Determine the (x, y) coordinate at the center of the cell enclosing the given text.  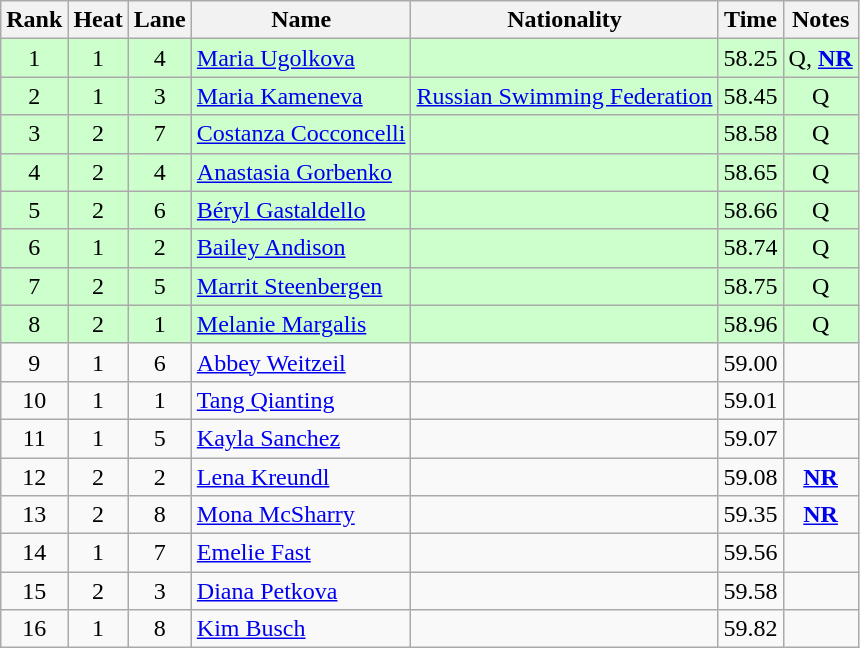
Russian Swimming Federation (564, 96)
Name (301, 20)
59.82 (750, 629)
58.96 (750, 324)
58.65 (750, 172)
Notes (820, 20)
Time (750, 20)
Rank (34, 20)
Tang Qianting (301, 400)
Kim Busch (301, 629)
Maria Ugolkova (301, 58)
Emelie Fast (301, 553)
Maria Kameneva (301, 96)
12 (34, 477)
Mona McSharry (301, 515)
Nationality (564, 20)
10 (34, 400)
59.35 (750, 515)
58.66 (750, 210)
Diana Petkova (301, 591)
14 (34, 553)
Q, NR (820, 58)
59.00 (750, 362)
Heat (98, 20)
13 (34, 515)
9 (34, 362)
Abbey Weitzeil (301, 362)
Béryl Gastaldello (301, 210)
Anastasia Gorbenko (301, 172)
58.75 (750, 286)
59.07 (750, 438)
Lane (160, 20)
59.58 (750, 591)
Melanie Margalis (301, 324)
11 (34, 438)
58.74 (750, 248)
Marrit Steenbergen (301, 286)
16 (34, 629)
Costanza Cocconcelli (301, 134)
59.01 (750, 400)
58.25 (750, 58)
59.56 (750, 553)
Lena Kreundl (301, 477)
59.08 (750, 477)
58.45 (750, 96)
58.58 (750, 134)
Bailey Andison (301, 248)
15 (34, 591)
Kayla Sanchez (301, 438)
